Locate the cell with the specified text and output its [x, y] center coordinate. 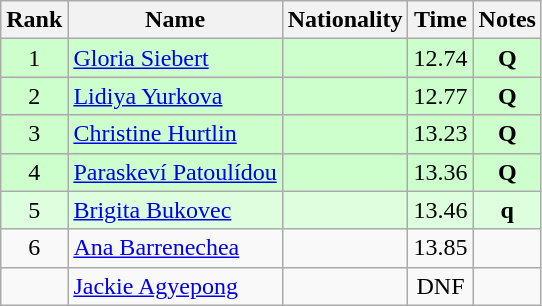
4 [34, 172]
DNF [440, 286]
Christine Hurtlin [175, 134]
Notes [507, 20]
Lidiya Yurkova [175, 96]
12.77 [440, 96]
2 [34, 96]
Nationality [345, 20]
Jackie Agyepong [175, 286]
5 [34, 210]
13.36 [440, 172]
Rank [34, 20]
13.46 [440, 210]
Name [175, 20]
12.74 [440, 58]
1 [34, 58]
Ana Barrenechea [175, 248]
Paraskeví Patoulídou [175, 172]
13.23 [440, 134]
3 [34, 134]
Gloria Siebert [175, 58]
q [507, 210]
6 [34, 248]
13.85 [440, 248]
Brigita Bukovec [175, 210]
Time [440, 20]
